Scan for the cell matching the given text and deliver its [X, Y] coordinate at center. 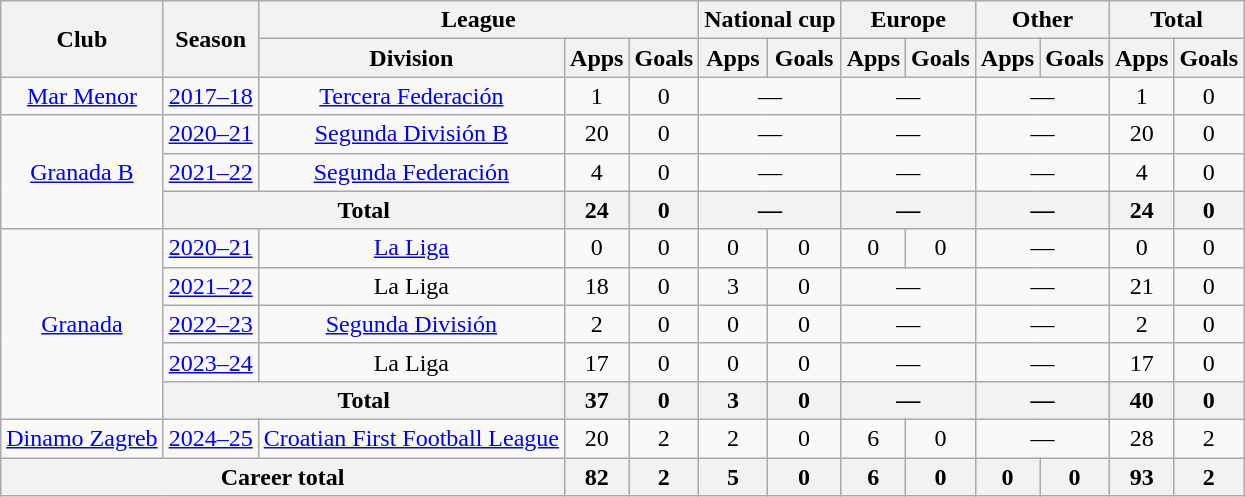
Granada B [82, 172]
Tercera Federación [411, 96]
Segunda División B [411, 134]
Dinamo Zagreb [82, 438]
21 [1141, 286]
Europe [908, 20]
28 [1141, 438]
Granada [82, 324]
National cup [770, 20]
Segunda Federación [411, 172]
2023–24 [210, 362]
18 [597, 286]
Division [411, 58]
Club [82, 39]
37 [597, 400]
Segunda División [411, 324]
82 [597, 477]
Season [210, 39]
Other [1042, 20]
Mar Menor [82, 96]
League [478, 20]
2017–18 [210, 96]
2024–25 [210, 438]
40 [1141, 400]
Career total [283, 477]
93 [1141, 477]
5 [733, 477]
Croatian First Football League [411, 438]
2022–23 [210, 324]
